Identify which cell holds the provided text, then report its (X, Y) central coordinate. 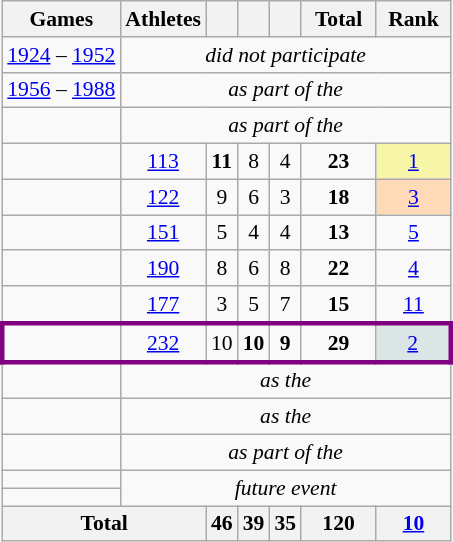
120 (338, 524)
22 (338, 269)
Athletes (163, 19)
18 (338, 197)
2 (414, 342)
13 (338, 233)
190 (163, 269)
122 (163, 197)
151 (163, 233)
39 (254, 524)
future event (286, 488)
29 (338, 342)
Rank (414, 19)
113 (163, 162)
1 (414, 162)
232 (163, 342)
7 (285, 304)
15 (338, 304)
177 (163, 304)
did not participate (286, 55)
23 (338, 162)
1956 – 1988 (61, 90)
46 (222, 524)
35 (285, 524)
1924 – 1952 (61, 55)
Games (61, 19)
